Search for the cell housing the specified text and yield its (X, Y) center coordinate. 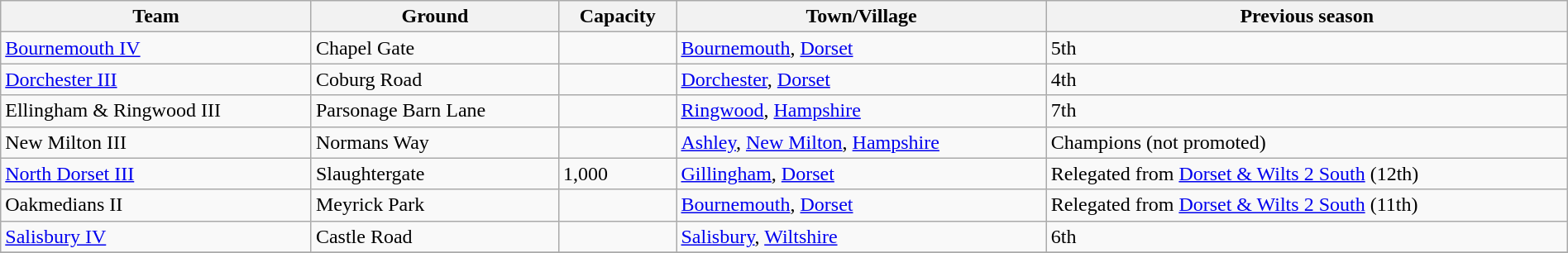
Ashley, New Milton, Hampshire (862, 142)
Coburg Road (435, 79)
Bournemouth IV (156, 48)
Oakmedians II (156, 205)
Salisbury, Wiltshire (862, 236)
Ringwood, Hampshire (862, 111)
Ground (435, 17)
5th (1307, 48)
Dorchester III (156, 79)
Relegated from Dorset & Wilts 2 South (12th) (1307, 174)
Relegated from Dorset & Wilts 2 South (11th) (1307, 205)
New Milton III (156, 142)
4th (1307, 79)
Slaughtergate (435, 174)
Previous season (1307, 17)
Salisbury IV (156, 236)
Gillingham, Dorset (862, 174)
Normans Way (435, 142)
North Dorset III (156, 174)
Dorchester, Dorset (862, 79)
Meyrick Park (435, 205)
Town/Village (862, 17)
Capacity (617, 17)
Champions (not promoted) (1307, 142)
6th (1307, 236)
Castle Road (435, 236)
Parsonage Barn Lane (435, 111)
1,000 (617, 174)
Ellingham & Ringwood III (156, 111)
Team (156, 17)
Chapel Gate (435, 48)
7th (1307, 111)
